Detect which cell encompasses the target text, then output its [X, Y] center coordinate. 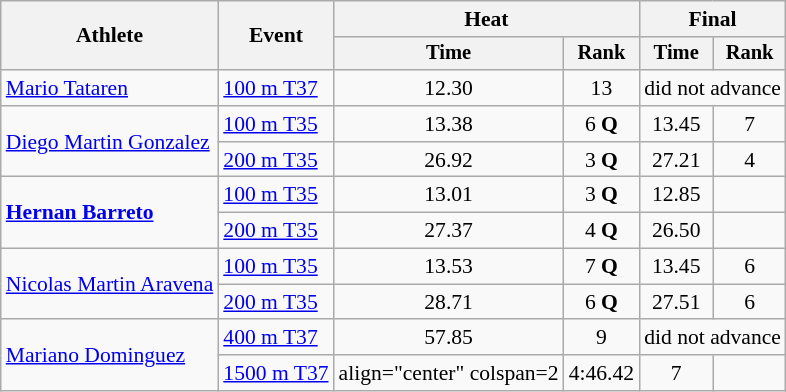
1500 m T37 [276, 373]
27.37 [449, 231]
Event [276, 36]
100 m T37 [276, 88]
Heat [487, 19]
4 Q [602, 231]
Athlete [110, 36]
12.30 [449, 88]
27.21 [676, 160]
Nicolas Martin Aravena [110, 284]
Mariano Dominguez [110, 356]
13.38 [449, 124]
Final [712, 19]
27.51 [676, 302]
26.50 [676, 231]
12.85 [676, 195]
Mario Tataren [110, 88]
9 [602, 338]
Hernan Barreto [110, 212]
Diego Martin Gonzalez [110, 142]
57.85 [449, 338]
4:46.42 [602, 373]
7 Q [602, 267]
400 m T37 [276, 338]
4 [750, 160]
13.01 [449, 195]
26.92 [449, 160]
13 [602, 88]
align="center" colspan=2 [449, 373]
28.71 [449, 302]
13.53 [449, 267]
